Pinpoint the cell where the given text exists, returning its [x, y] midpoint coordinate. 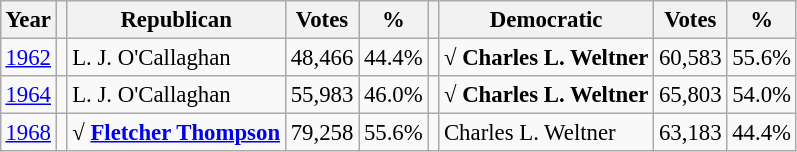
√ Fletcher Thompson [176, 133]
60,583 [690, 57]
Charles L. Weltner [546, 133]
Year [28, 20]
63,183 [690, 133]
1968 [28, 133]
48,466 [322, 57]
Democratic [546, 20]
79,258 [322, 133]
1962 [28, 57]
46.0% [394, 95]
Republican [176, 20]
54.0% [762, 95]
65,803 [690, 95]
1964 [28, 95]
55,983 [322, 95]
